Pinpoint the cell where the given text exists, returning its (x, y) midpoint coordinate. 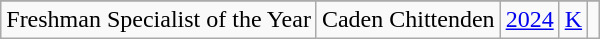
Caden Chittenden (408, 20)
2024 (530, 20)
Freshman Specialist of the Year (159, 20)
K (573, 20)
